Detect which cell encompasses the target text, then output its [X, Y] center coordinate. 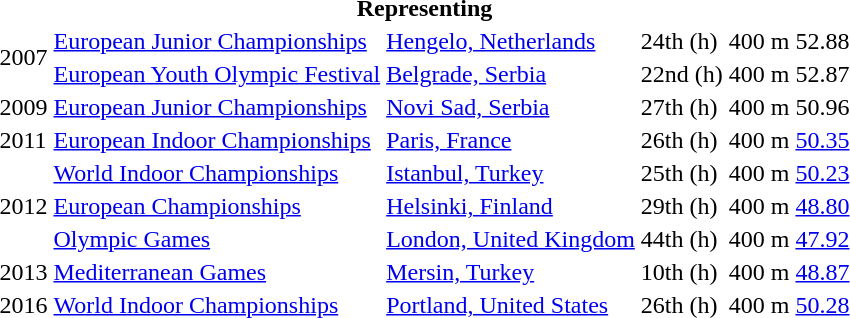
Belgrade, Serbia [511, 74]
Istanbul, Turkey [511, 173]
Hengelo, Netherlands [511, 41]
Novi Sad, Serbia [511, 107]
27th (h) [682, 107]
European Championships [217, 206]
Olympic Games [217, 239]
Mersin, Turkey [511, 272]
29th (h) [682, 206]
World Indoor Championships [217, 173]
Mediterranean Games [217, 272]
25th (h) [682, 173]
10th (h) [682, 272]
Paris, France [511, 140]
European Youth Olympic Festival [217, 74]
22nd (h) [682, 74]
Helsinki, Finland [511, 206]
24th (h) [682, 41]
European Indoor Championships [217, 140]
26th (h) [682, 140]
44th (h) [682, 239]
London, United Kingdom [511, 239]
